Search for the cell housing the specified text and yield its (X, Y) center coordinate. 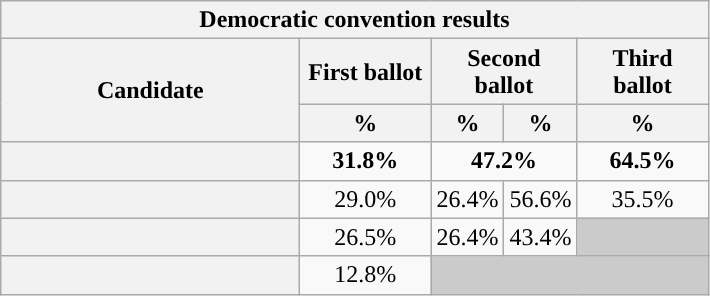
43.4% (540, 237)
35.5% (642, 199)
Third ballot (642, 72)
31.8% (366, 161)
29.0% (366, 199)
First ballot (366, 72)
Democratic convention results (354, 20)
47.2% (504, 161)
12.8% (366, 275)
56.6% (540, 199)
26.5% (366, 237)
Second ballot (504, 72)
64.5% (642, 161)
Candidate (150, 90)
